Detect which cell encompasses the target text, then output its [x, y] center coordinate. 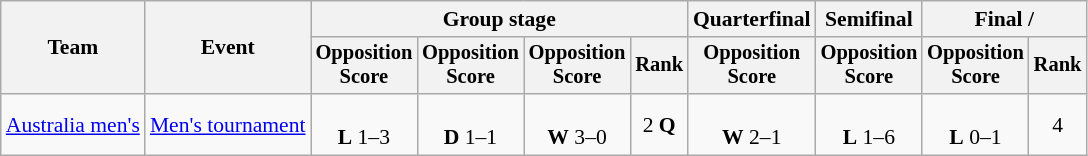
Event [228, 48]
Team [73, 48]
Men's tournament [228, 124]
W 2–1 [752, 124]
4 [1058, 124]
Semifinal [870, 19]
L 0–1 [976, 124]
L 1–3 [364, 124]
2 Q [659, 124]
Quarterfinal [752, 19]
Australia men's [73, 124]
D 1–1 [470, 124]
Group stage [500, 19]
W 3–0 [578, 124]
Final / [1004, 19]
L 1–6 [870, 124]
